Output the [X, Y] coordinate of the center of the cell containing the given text.  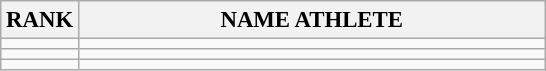
RANK [40, 20]
NAME ATHLETE [312, 20]
